Extract the (x, y) coordinate from the center of the cell holding the provided text.  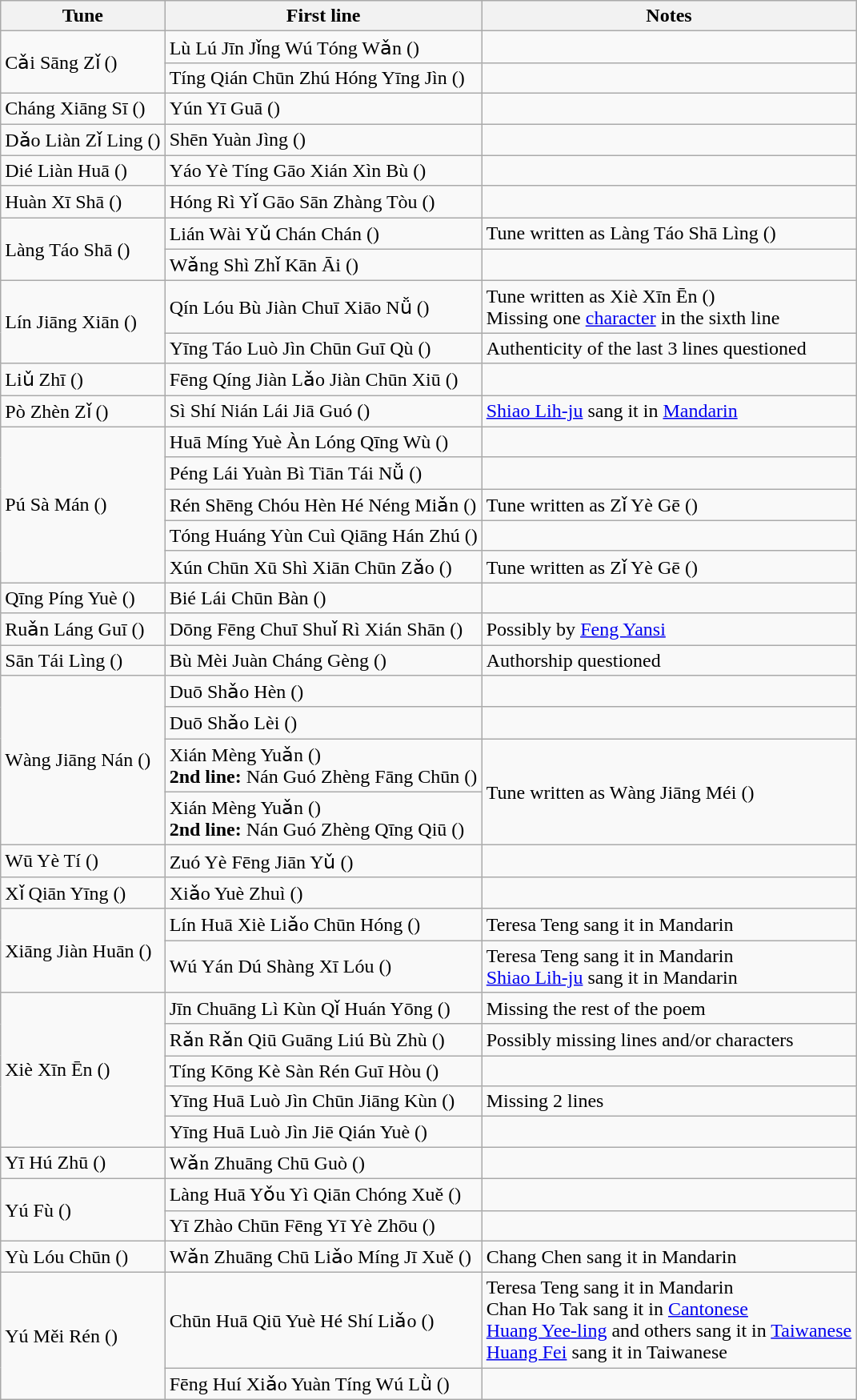
Teresa Teng sang it in MandarinShiao Lih-ju sang it in Mandarin (669, 965)
Sì Shí Nián Lái Jiā Guó () (323, 411)
Lín Huā Xiè Liǎo Chūn Hóng () (323, 925)
Wǎn Zhuāng Chū Liǎo Míng Jī Xuě () (323, 1257)
Cǎi Sāng Zǐ () (83, 62)
Qīng Píng Yuè () (83, 598)
Yī Zhào Chūn Fēng Yī Yè Zhōu () (323, 1226)
Hóng Rì Yǐ Gāo Sān Zhàng Tòu () (323, 202)
Qín Lóu Bù Jiàn Chuī Xiāo Nǚ () (323, 307)
Yù Lóu Chūn () (83, 1257)
Dǎo Liàn Zǐ Ling () (83, 139)
Huàn Xī Shā () (83, 202)
Tune (83, 16)
Wú Yán Dú Shàng Xī Lóu () (323, 965)
Ruǎn Láng Guī () (83, 629)
Lín Jiāng Xiān () (83, 322)
Tune written as Wàng Jiāng Méi () (669, 792)
Bié Lái Chūn Bàn () (323, 598)
Fēng Huí Xiǎo Yuàn Tíng Wú Lǜ () (323, 1384)
Yáo Yè Tíng Gāo Xián Xìn Bù () (323, 170)
Làng Huā Yǒu Yì Qiān Chóng Xuě () (323, 1194)
Rén Shēng Chóu Hèn Hé Néng Miǎn () (323, 505)
Tune written as Xiè Xīn Ēn ()Missing one character in the sixth line (669, 307)
Xiāng Jiàn Huān () (83, 951)
Yīng Táo Luò Jìn Chūn Guī Qù () (323, 348)
Lián Wài Yǔ Chán Chán () (323, 234)
Zuó Yè Fēng Jiān Yǔ () (323, 861)
Tíng Kōng Kè Sàn Rén Guī Hòu () (323, 1071)
Shēn Yuàn Jìng () (323, 139)
Shiao Lih-ju sang it in Mandarin (669, 411)
Dié Liàn Huā () (83, 170)
Tíng Qián Chūn Zhú Hóng Yīng Jìn () (323, 78)
Yún Yī Guā () (323, 108)
Sān Tái Lìng () (83, 660)
Chūn Huā Qiū Yuè Hé Shí Liǎo () (323, 1321)
Huā Míng Yuè Àn Lóng Qīng Wù () (323, 442)
Bù Mèi Juàn Cháng Gèng () (323, 660)
Pò Zhèn Zǐ () (83, 411)
Missing the rest of the poem (669, 1009)
Yú Fù () (83, 1209)
Fēng Qíng Jiàn Lǎo Jiàn Chūn Xiū () (323, 379)
Wǎng Shì Zhǐ Kān Āi () (323, 265)
Rǎn Rǎn Qiū Guāng Liú Bù Zhù () (323, 1040)
First line (323, 16)
Wàng Jiāng Nán () (83, 760)
Possibly missing lines and/or characters (669, 1040)
Chang Chen sang it in Mandarin (669, 1257)
Làng Táo Shā () (83, 250)
Duō Shǎo Hèn () (323, 692)
Wǎn Zhuāng Chū Guò () (323, 1163)
Yú Měi Rén () (83, 1337)
Xiè Xīn Ēn () (83, 1069)
Yī Hú Zhū () (83, 1163)
Teresa Teng sang it in MandarinChan Ho Tak sang it in CantoneseHuang Yee-ling and others sang it in TaiwaneseHuang Fei sang it in Taiwanese (669, 1321)
Lù Lú Jīn Jǐng Wú Tóng Wǎn () (323, 47)
Pú Sà Mán () (83, 504)
Tóng Huáng Yùn Cuì Qiāng Hán Zhú () (323, 536)
Tune written as Làng Táo Shā Lìng () (669, 234)
Xián Mèng Yuǎn ()2nd line: Nán Guó Zhèng Qīng Qiū () (323, 818)
Xiǎo Yuè Zhuì () (323, 893)
Wū Yè Tí () (83, 861)
Teresa Teng sang it in Mandarin (669, 925)
Xián Mèng Yuǎn ()2nd line: Nán Guó Zhèng Fāng Chūn () (323, 765)
Missing 2 lines (669, 1101)
Cháng Xiāng Sī () (83, 108)
Liǔ Zhī () (83, 379)
Péng Lái Yuàn Bì Tiān Tái Nǚ () (323, 473)
Yīng Huā Luò Jìn Chūn Jiāng Kùn () (323, 1101)
Possibly by Feng Yansi (669, 629)
Jīn Chuāng Lì Kùn Qǐ Huán Yōng () (323, 1009)
Notes (669, 16)
Xǐ Qiān Yīng () (83, 893)
Yīng Huā Luò Jìn Jiē Qián Yuè () (323, 1132)
Duō Shǎo Lèi () (323, 723)
Xún Chūn Xū Shì Xiān Chūn Zǎo () (323, 567)
Dōng Fēng Chuī Shuǐ Rì Xián Shān () (323, 629)
Authorship questioned (669, 660)
Authenticity of the last 3 lines questioned (669, 348)
